Locate the cell with the specified text and output its (X, Y) center coordinate. 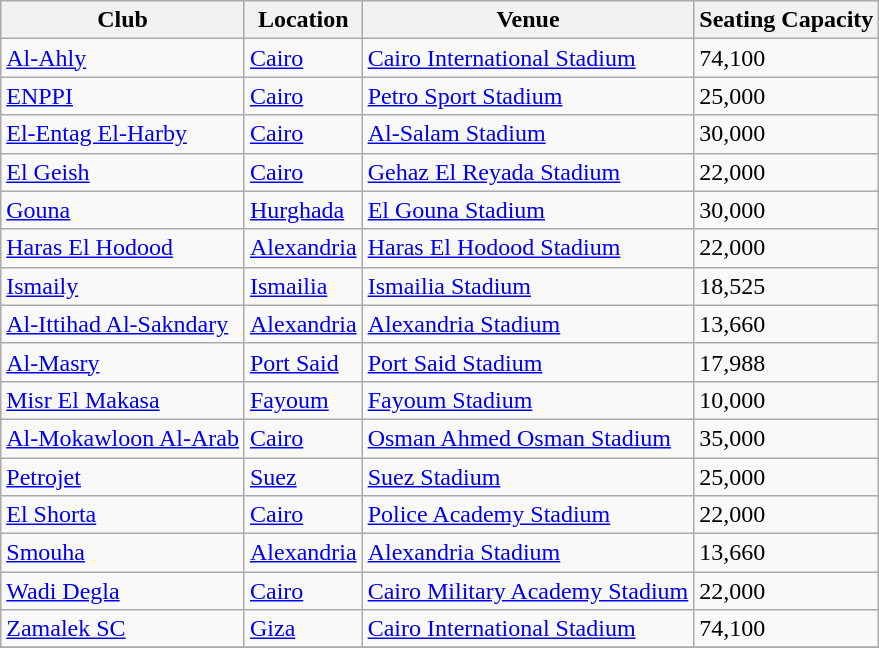
Club (123, 20)
Osman Ahmed Osman Stadium (528, 438)
Al-Masry (123, 362)
Venue (528, 20)
35,000 (786, 438)
Seating Capacity (786, 20)
Petrojet (123, 477)
Ismailia Stadium (528, 286)
Gehaz El Reyada Stadium (528, 172)
10,000 (786, 400)
Al-Ittihad Al-Sakndary (123, 324)
Zamalek SC (123, 629)
18,525 (786, 286)
Hurghada (303, 210)
El-Entag El-Harby (123, 134)
El Geish (123, 172)
Smouha (123, 553)
El Gouna Stadium (528, 210)
Petro Sport Stadium (528, 96)
Wadi Degla (123, 591)
17,988 (786, 362)
Fayoum Stadium (528, 400)
Giza (303, 629)
Ismaily (123, 286)
Al-Mokawloon Al-Arab (123, 438)
Al-Ahly (123, 58)
Cairo Military Academy Stadium (528, 591)
Misr El Makasa (123, 400)
Police Academy Stadium (528, 515)
Port Said Stadium (528, 362)
Gouna (123, 210)
Location (303, 20)
Al-Salam Stadium (528, 134)
Suez (303, 477)
El Shorta (123, 515)
Ismailia (303, 286)
Haras El Hodood Stadium (528, 248)
Port Said (303, 362)
Fayoum (303, 400)
ENPPI (123, 96)
Suez Stadium (528, 477)
Haras El Hodood (123, 248)
